Provide the [x, y] coordinate of the cell's center where the given text is located.  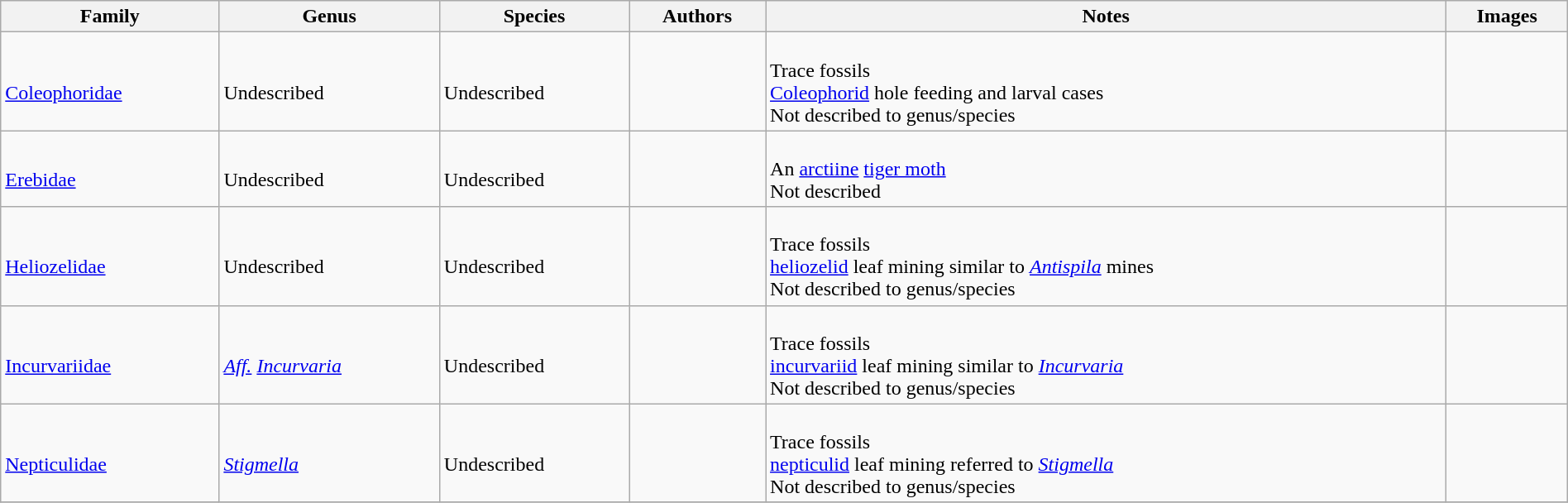
Coleophoridae [110, 81]
Trace fossilsnepticulid leaf mining referred to StigmellaNot described to genus/species [1107, 453]
Stigmella [329, 453]
Aff. Incurvaria [329, 354]
Erebidae [110, 169]
Species [534, 17]
Incurvariidae [110, 354]
Images [1507, 17]
Genus [329, 17]
Family [110, 17]
Nepticulidae [110, 453]
Notes [1107, 17]
Trace fossilsheliozelid leaf mining similar to Antispila minesNot described to genus/species [1107, 256]
Trace fossilsincurvariid leaf mining similar to IncurvariaNot described to genus/species [1107, 354]
An arctiine tiger moth Not described [1107, 169]
Heliozelidae [110, 256]
Trace fossilsColeophorid hole feeding and larval casesNot described to genus/species [1107, 81]
Authors [698, 17]
